From the cell containing the given text, extract its center point as [X, Y] coordinate. 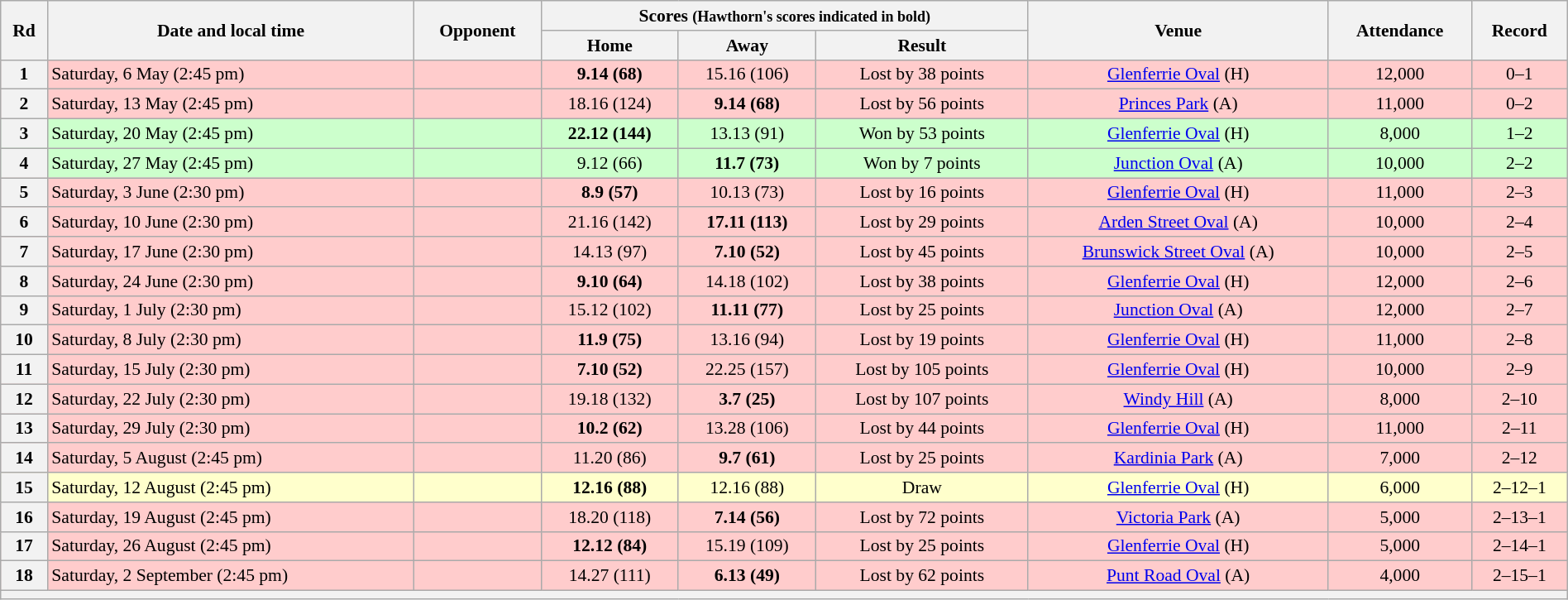
11.11 (77) [747, 310]
1 [25, 74]
0–2 [1519, 104]
13 [25, 429]
2–3 [1519, 193]
Lost by 107 points [921, 399]
11.20 (86) [610, 458]
Saturday, 19 August (2:45 pm) [230, 517]
Won by 7 points [921, 163]
4,000 [1399, 576]
17.11 (113) [747, 223]
13.28 (106) [747, 429]
7 [25, 252]
14 [25, 458]
2–10 [1519, 399]
Lost by 62 points [921, 576]
Saturday, 10 June (2:30 pm) [230, 223]
Saturday, 26 August (2:45 pm) [230, 546]
9.7 (61) [747, 458]
2–2 [1519, 163]
Kardinia Park (A) [1178, 458]
3.7 (25) [747, 399]
Windy Hill (A) [1178, 399]
Draw [921, 487]
11.9 (75) [610, 340]
14.13 (97) [610, 252]
Saturday, 6 May (2:45 pm) [230, 74]
15.12 (102) [610, 310]
Saturday, 8 July (2:30 pm) [230, 340]
Result [921, 46]
2–5 [1519, 252]
2–12 [1519, 458]
3 [25, 134]
Venue [1178, 30]
14.18 (102) [747, 281]
Lost by 44 points [921, 429]
14.27 (111) [610, 576]
Lost by 19 points [921, 340]
10 [25, 340]
Saturday, 15 July (2:30 pm) [230, 370]
12 [25, 399]
1–2 [1519, 134]
Saturday, 3 June (2:30 pm) [230, 193]
Brunswick Street Oval (A) [1178, 252]
Lost by 72 points [921, 517]
Opponent [478, 30]
6.13 (49) [747, 576]
12.12 (84) [610, 546]
Saturday, 20 May (2:45 pm) [230, 134]
9.10 (64) [610, 281]
Saturday, 12 August (2:45 pm) [230, 487]
7,000 [1399, 458]
2–8 [1519, 340]
Lost by 16 points [921, 193]
Punt Road Oval (A) [1178, 576]
2–14–1 [1519, 546]
Saturday, 24 June (2:30 pm) [230, 281]
Saturday, 2 September (2:45 pm) [230, 576]
2–6 [1519, 281]
22.25 (157) [747, 370]
2–11 [1519, 429]
13.16 (94) [747, 340]
Scores (Hawthorn's scores indicated in bold) [784, 16]
10.13 (73) [747, 193]
Won by 53 points [921, 134]
22.12 (144) [610, 134]
13.13 (91) [747, 134]
2–13–1 [1519, 517]
7.14 (56) [747, 517]
21.16 (142) [610, 223]
Saturday, 27 May (2:45 pm) [230, 163]
15.16 (106) [747, 74]
15 [25, 487]
Lost by 105 points [921, 370]
9.12 (66) [610, 163]
Away [747, 46]
11 [25, 370]
0–1 [1519, 74]
Arden Street Oval (A) [1178, 223]
Lost by 29 points [921, 223]
Attendance [1399, 30]
Lost by 56 points [921, 104]
5 [25, 193]
Saturday, 29 July (2:30 pm) [230, 429]
2–12–1 [1519, 487]
Victoria Park (A) [1178, 517]
10.2 (62) [610, 429]
16 [25, 517]
11.7 (73) [747, 163]
2–15–1 [1519, 576]
8 [25, 281]
19.18 (132) [610, 399]
2 [25, 104]
4 [25, 163]
9 [25, 310]
Home [610, 46]
Saturday, 17 June (2:30 pm) [230, 252]
2–7 [1519, 310]
Saturday, 1 July (2:30 pm) [230, 310]
2–4 [1519, 223]
15.19 (109) [747, 546]
Saturday, 22 July (2:30 pm) [230, 399]
Rd [25, 30]
Princes Park (A) [1178, 104]
2–9 [1519, 370]
Saturday, 5 August (2:45 pm) [230, 458]
8.9 (57) [610, 193]
Record [1519, 30]
18.16 (124) [610, 104]
Lost by 45 points [921, 252]
Saturday, 13 May (2:45 pm) [230, 104]
17 [25, 546]
18.20 (118) [610, 517]
Date and local time [230, 30]
6 [25, 223]
18 [25, 576]
6,000 [1399, 487]
